Capture the cell that displays the provided text and extract its (X, Y) central coordinate. 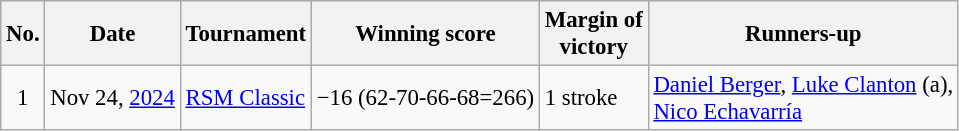
Date (112, 34)
Runners-up (803, 34)
RSM Classic (246, 98)
1 (23, 98)
Tournament (246, 34)
1 stroke (594, 98)
Margin ofvictory (594, 34)
Daniel Berger, Luke Clanton (a), Nico Echavarría (803, 98)
No. (23, 34)
Nov 24, 2024 (112, 98)
−16 (62-70-66-68=266) (425, 98)
Winning score (425, 34)
